Output the [x, y] coordinate of the center of the cell containing the given text.  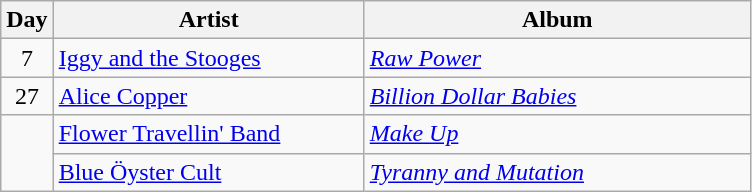
Day [27, 20]
27 [27, 96]
Billion Dollar Babies [557, 96]
7 [27, 58]
Blue Öyster Cult [208, 172]
Album [557, 20]
Artist [208, 20]
Raw Power [557, 58]
Tyranny and Mutation [557, 172]
Alice Copper [208, 96]
Iggy and the Stooges [208, 58]
Flower Travellin' Band [208, 134]
Make Up [557, 134]
